Determine the [x, y] coordinate at the center of the cell enclosing the given text.  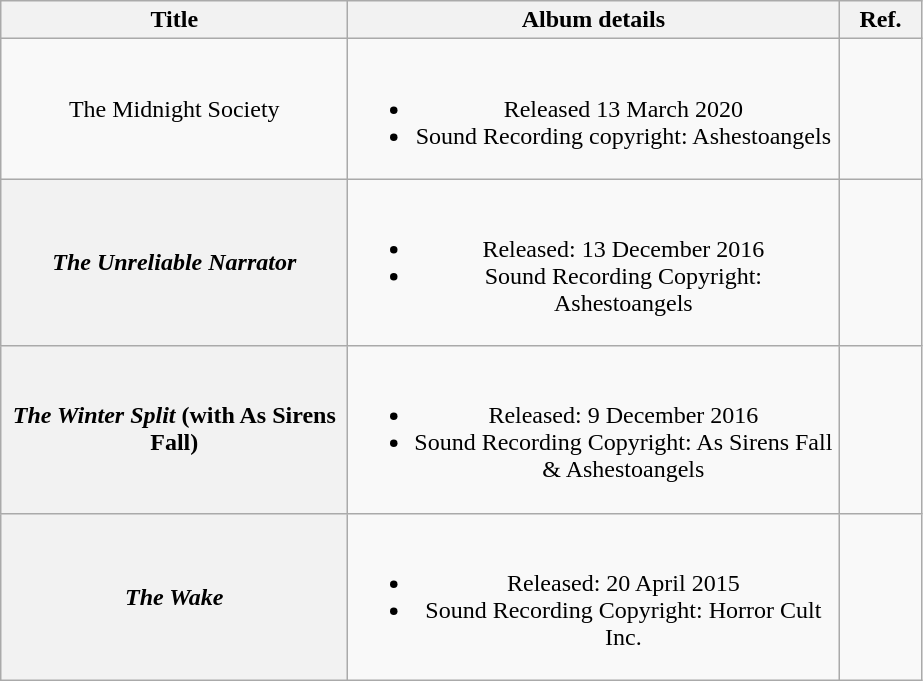
Released: 20 April 2015Sound Recording Copyright: Horror Cult Inc. [594, 596]
The Unreliable Narrator [174, 262]
Released: 9 December 2016Sound Recording Copyright: As Sirens Fall & Ashestoangels [594, 430]
Ref. [880, 20]
The Midnight Society [174, 109]
Title [174, 20]
Released: 13 December 2016Sound Recording Copyright: Ashestoangels [594, 262]
Album details [594, 20]
Released 13 March 2020Sound Recording copyright: Ashestoangels [594, 109]
The Winter Split (with As Sirens Fall) [174, 430]
The Wake [174, 596]
